Extract the [X, Y] coordinate from the center of the cell holding the provided text.  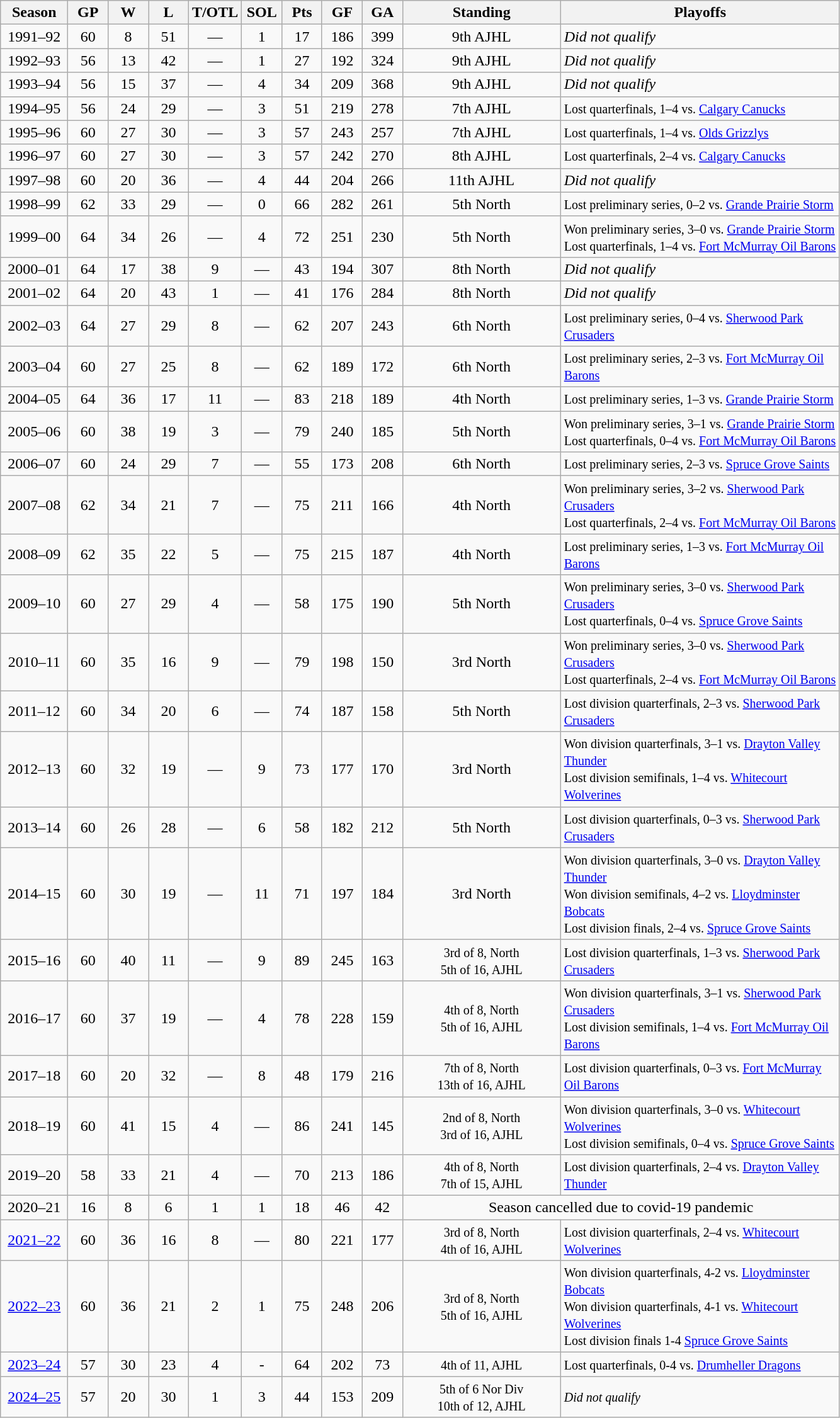
GP [88, 13]
207 [342, 325]
Won preliminary series, 3–0 vs. Grande Prairie StormLost quarterfinals, 1–4 vs. Fort McMurray Oil Barons [700, 237]
1997–98 [34, 180]
158 [382, 712]
Won division quarterfinals, 3–1 vs. Drayton Valley ThunderLost division semifinals, 1–4 vs. Whitecourt Wolverines [700, 769]
2013–14 [34, 827]
2005–06 [34, 432]
Lost division quarterfinals, 2–4 vs. Drayton Valley Thunder [700, 1175]
261 [382, 204]
40 [128, 960]
307 [382, 269]
Lost division quarterfinals, 1–3 vs. Sherwood Park Crusaders [700, 960]
324 [382, 60]
8th AJHL [481, 156]
Lost preliminary series, 0–4 vs. Sherwood Park Crusaders [700, 325]
48 [302, 1075]
179 [342, 1075]
25 [169, 366]
2022–23 [34, 1307]
GA [382, 13]
89 [302, 960]
185 [382, 432]
184 [382, 893]
78 [302, 1018]
2023–24 [34, 1364]
18 [302, 1208]
202 [342, 1364]
216 [382, 1075]
173 [342, 464]
Pts [302, 13]
Won preliminary series, 3–2 vs. Sherwood Park CrusadersLost quarterfinals, 2–4 vs. Fort McMurray Oil Barons [700, 505]
2020–21 [34, 1208]
192 [342, 60]
257 [382, 132]
211 [342, 505]
278 [382, 108]
197 [342, 893]
204 [342, 180]
228 [342, 1018]
159 [382, 1018]
212 [382, 827]
219 [342, 108]
Lost quarterfinals, 1–4 vs. Olds Grizzlys [700, 132]
Lost division quarterfinals, 0–3 vs. Fort McMurray Oil Barons [700, 1075]
- [262, 1364]
Lost division quarterfinals, 0–3 vs. Sherwood Park Crusaders [700, 827]
266 [382, 180]
80 [302, 1240]
Won preliminary series, 3–1 vs. Grande Prairie StormLost quarterfinals, 0–4 vs. Fort McMurray Oil Barons [700, 432]
SOL [262, 13]
198 [342, 662]
1996–97 [34, 156]
Won division quarterfinals, 3–1 vs. Sherwood Park CrusadersLost division semifinals, 1–4 vs. Fort McMurray Oil Barons [700, 1018]
2000–01 [34, 269]
1994–95 [34, 108]
4th of 8, North7th of 15, AJHL [481, 1175]
166 [382, 505]
176 [342, 293]
215 [342, 554]
Lost preliminary series, 0–2 vs. Grande Prairie Storm [700, 204]
7th of 8, North13th of 16, AJHL [481, 1075]
Lost quarterfinals, 1–4 vs. Calgary Canucks [700, 108]
70 [302, 1175]
28 [169, 827]
Playoffs [700, 13]
W [128, 13]
172 [382, 366]
240 [342, 432]
2002–03 [34, 325]
1998–99 [34, 204]
2010–11 [34, 662]
182 [342, 827]
213 [342, 1175]
1995–96 [34, 132]
1991–92 [34, 37]
3rd of 8, North4th of 16, AJHL [481, 1240]
2016–17 [34, 1018]
4th of 8, North5th of 16, AJHL [481, 1018]
245 [342, 960]
1993–94 [34, 84]
86 [302, 1126]
66 [302, 204]
153 [342, 1397]
0 [262, 204]
2019–20 [34, 1175]
194 [342, 269]
71 [302, 893]
Lost preliminary series, 1–3 vs. Grande Prairie Storm [700, 399]
GF [342, 13]
218 [342, 399]
2015–16 [34, 960]
Lost preliminary series, 2–3 vs. Fort McMurray Oil Barons [700, 366]
5 [215, 554]
22 [169, 554]
190 [382, 604]
1999–00 [34, 237]
368 [382, 84]
2024–25 [34, 1397]
Season cancelled due to covid-19 pandemic [621, 1208]
74 [302, 712]
Lost preliminary series, 2–3 vs. Spruce Grove Saints [700, 464]
2007–08 [34, 505]
242 [342, 156]
4th of 11, AJHL [481, 1364]
Lost preliminary series, 1–3 vs. Fort McMurray Oil Barons [700, 554]
46 [342, 1208]
Lost division quarterfinals, 2–4 vs. Whitecourt Wolverines [700, 1240]
2004–05 [34, 399]
1992–93 [34, 60]
145 [382, 1126]
221 [342, 1240]
Lost quarterfinals, 2–4 vs. Calgary Canucks [700, 156]
2nd of 8, North3rd of 16, AJHL [481, 1126]
2009–10 [34, 604]
208 [382, 464]
2003–04 [34, 366]
Won preliminary series, 3–0 vs. Sherwood Park CrusadersLost quarterfinals, 2–4 vs. Fort McMurray Oil Barons [700, 662]
Lost quarterfinals, 0-4 vs. Drumheller Dragons [700, 1364]
T/OTL [215, 13]
Standing [481, 13]
270 [382, 156]
2012–13 [34, 769]
163 [382, 960]
206 [382, 1307]
230 [382, 237]
282 [342, 204]
2006–07 [34, 464]
13 [128, 60]
2014–15 [34, 893]
251 [342, 237]
Won preliminary series, 3–0 vs. Sherwood Park CrusadersLost quarterfinals, 0–4 vs. Spruce Grove Saints [700, 604]
55 [302, 464]
2 [215, 1307]
72 [302, 237]
284 [382, 293]
L [169, 13]
175 [342, 604]
2018–19 [34, 1126]
Won division quarterfinals, 3–0 vs. Whitecourt WolverinesLost division semifinals, 0–4 vs. Spruce Grove Saints [700, 1126]
5th of 6 Nor Div10th of 12, AJHL [481, 1397]
Lost division quarterfinals, 2–3 vs. Sherwood Park Crusaders [700, 712]
11th AJHL [481, 180]
2001–02 [34, 293]
83 [302, 399]
23 [169, 1364]
2008–09 [34, 554]
170 [382, 769]
241 [342, 1126]
Season [34, 13]
2017–18 [34, 1075]
150 [382, 662]
2011–12 [34, 712]
248 [342, 1307]
399 [382, 37]
2021–22 [34, 1240]
